Pinpoint the cell where the given text exists, returning its [x, y] midpoint coordinate. 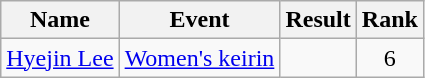
Event [200, 20]
Result [318, 20]
Rank [390, 20]
Women's keirin [200, 58]
Name [60, 20]
Hyejin Lee [60, 58]
6 [390, 58]
